Detect which cell encompasses the target text, then output its (x, y) center coordinate. 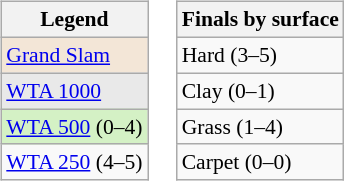
Grand Slam (74, 55)
Finals by surface (260, 20)
Grass (1–4) (260, 127)
Hard (3–5) (260, 55)
WTA 500 (0–4) (74, 127)
WTA 1000 (74, 91)
WTA 250 (4–5) (74, 162)
Legend (74, 20)
Clay (0–1) (260, 91)
Carpet (0–0) (260, 162)
